Search for the cell housing the specified text and yield its [X, Y] center coordinate. 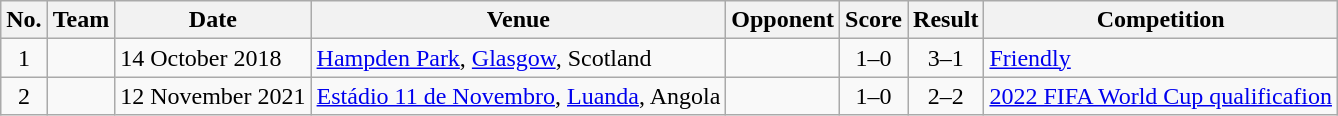
Venue [518, 20]
Estádio 11 de Novembro, Luanda, Angola [518, 96]
No. [24, 20]
Hampden Park, Glasgow, Scotland [518, 58]
Date [213, 20]
14 October 2018 [213, 58]
2 [24, 96]
Result [946, 20]
Competition [1161, 20]
2–2 [946, 96]
Team [81, 20]
Opponent [783, 20]
12 November 2021 [213, 96]
Friendly [1161, 58]
1 [24, 58]
2022 FIFA World Cup qualificafion [1161, 96]
Score [874, 20]
3–1 [946, 58]
